Determine the (x, y) coordinate at the center of the cell enclosing the given text.  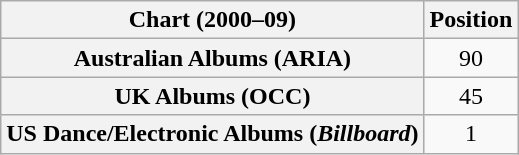
UK Albums (OCC) (212, 96)
1 (471, 134)
90 (471, 58)
Australian Albums (ARIA) (212, 58)
Chart (2000–09) (212, 20)
Position (471, 20)
US Dance/Electronic Albums (Billboard) (212, 134)
45 (471, 96)
